From the cell containing the given text, extract its center point as (x, y) coordinate. 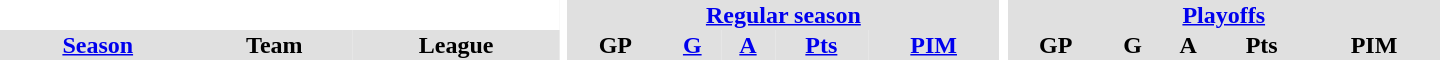
Season (98, 45)
Regular season (783, 15)
Team (274, 45)
Playoffs (1224, 15)
League (456, 45)
